Search for the cell housing the specified text and yield its (X, Y) center coordinate. 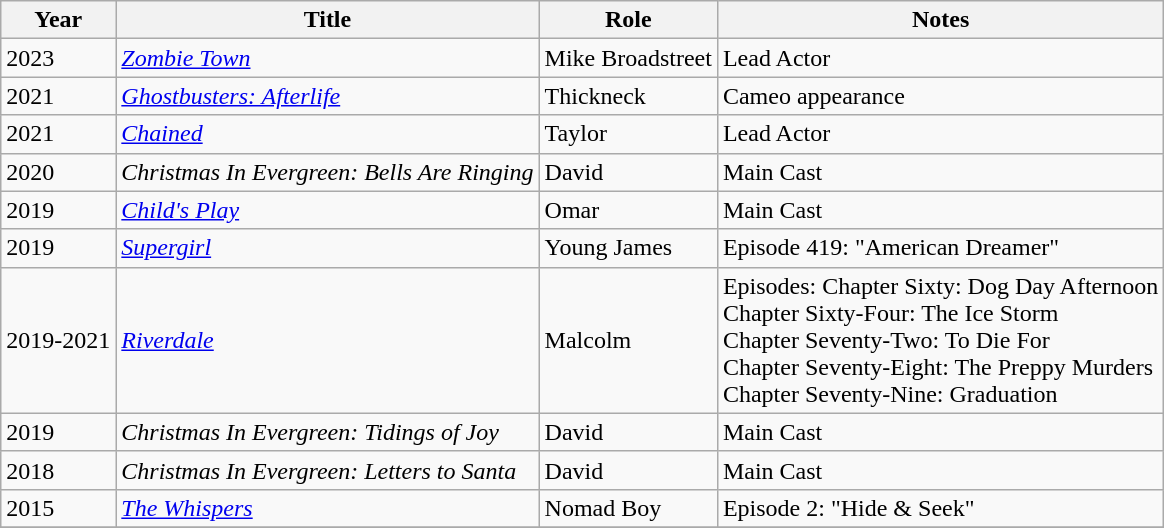
Christmas In Evergreen: Bells Are Ringing (328, 172)
Year (58, 20)
Supergirl (328, 248)
Title (328, 20)
Ghostbusters: Afterlife (328, 96)
2020 (58, 172)
Christmas In Evergreen: Letters to Santa (328, 470)
Nomad Boy (628, 508)
Notes (940, 20)
2019-2021 (58, 340)
Chained (328, 134)
Role (628, 20)
Mike Broadstreet (628, 58)
Thickneck (628, 96)
Riverdale (328, 340)
Young James (628, 248)
The Whispers (328, 508)
2015 (58, 508)
2023 (58, 58)
Christmas In Evergreen: Tidings of Joy (328, 432)
Taylor (628, 134)
2018 (58, 470)
Episode 2: "Hide & Seek" (940, 508)
Child's Play (328, 210)
Cameo appearance (940, 96)
Malcolm (628, 340)
Episode 419: "American Dreamer" (940, 248)
Zombie Town (328, 58)
Omar (628, 210)
